For the text-containing cell, return its midpoint in [X, Y] coordinate format. 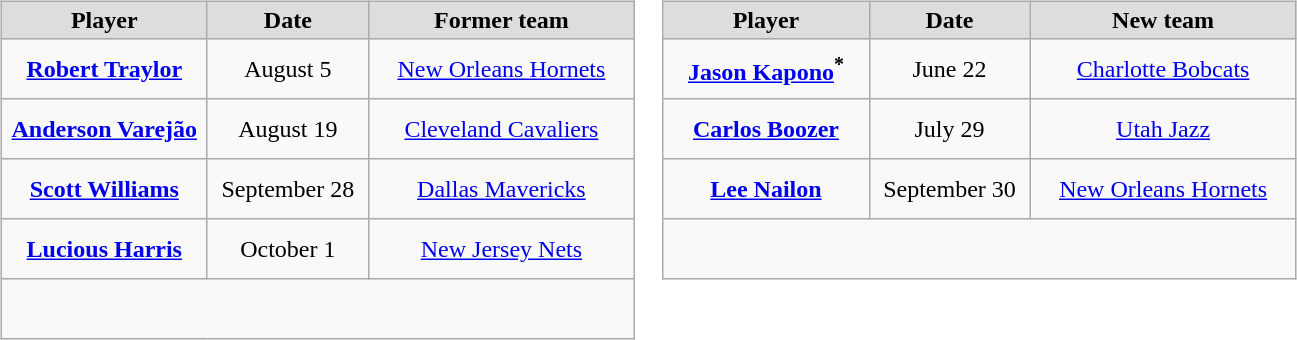
Carlos Boozer [766, 129]
July 29 [950, 129]
Lee Nailon [766, 189]
Cleveland Cavaliers [501, 129]
Former team [501, 20]
Utah Jazz [1163, 129]
October 1 [288, 249]
August 5 [288, 69]
September 30 [950, 189]
June 22 [950, 69]
Anderson Varejão [104, 129]
New team [1163, 20]
Scott Williams [104, 189]
New Jersey Nets [501, 249]
August 19 [288, 129]
Robert Traylor [104, 69]
Jason Kapono* [766, 69]
Lucious Harris [104, 249]
Charlotte Bobcats [1163, 69]
September 28 [288, 189]
Dallas Mavericks [501, 189]
